Scan for the cell matching the given text and deliver its [x, y] coordinate at center. 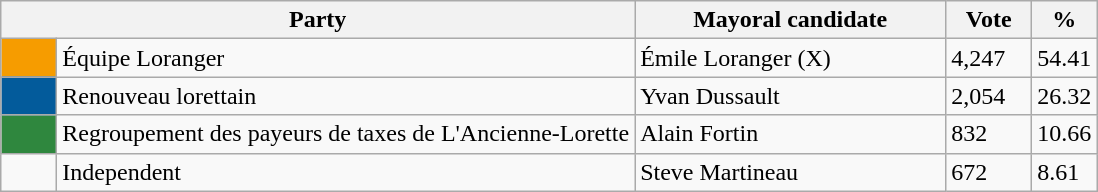
Party [318, 20]
Renouveau lorettain [346, 96]
Yvan Dussault [790, 96]
26.32 [1064, 96]
4,247 [989, 58]
Émile Loranger (X) [790, 58]
Alain Fortin [790, 134]
54.41 [1064, 58]
Vote [989, 20]
832 [989, 134]
2,054 [989, 96]
10.66 [1064, 134]
672 [989, 172]
8.61 [1064, 172]
Équipe Loranger [346, 58]
% [1064, 20]
Steve Martineau [790, 172]
Regroupement des payeurs de taxes de L'Ancienne-Lorette [346, 134]
Independent [346, 172]
Mayoral candidate [790, 20]
